Extract the (X, Y) coordinate from the center of the cell holding the provided text.  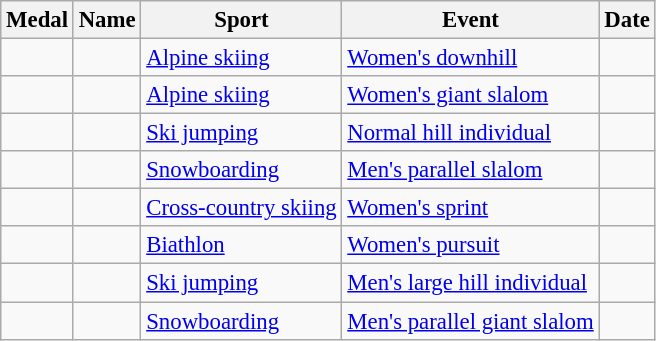
Date (627, 20)
Medal (38, 20)
Men's parallel slalom (470, 170)
Normal hill individual (470, 133)
Women's downhill (470, 58)
Name (107, 20)
Event (470, 20)
Women's pursuit (470, 245)
Biathlon (242, 245)
Sport (242, 20)
Men's large hill individual (470, 283)
Women's sprint (470, 208)
Cross-country skiing (242, 208)
Women's giant slalom (470, 95)
Men's parallel giant slalom (470, 321)
